Determine the [X, Y] coordinate at the center of the cell enclosing the given text.  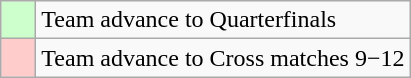
Team advance to Cross matches 9−12 [223, 58]
Team advance to Quarterfinals [223, 20]
